Provide the (X, Y) coordinate of the cell's center where the given text is located.  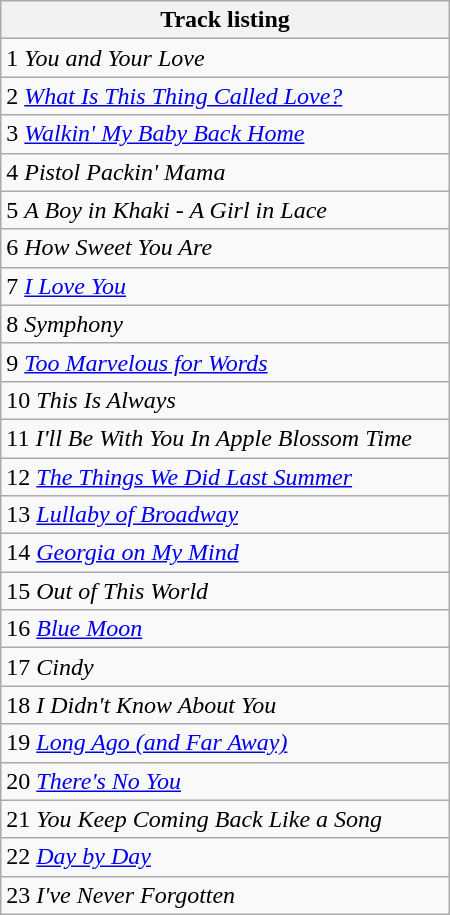
22 Day by Day (225, 857)
2 What Is This Thing Called Love? (225, 96)
3 Walkin' My Baby Back Home (225, 134)
10 This Is Always (225, 400)
12 The Things We Did Last Summer (225, 477)
13 Lullaby of Broadway (225, 515)
1 You and Your Love (225, 58)
6 How Sweet You Are (225, 248)
18 I Didn't Know About You (225, 705)
Track listing (225, 20)
23 I've Never Forgotten (225, 895)
14 Georgia on My Mind (225, 553)
8 Symphony (225, 324)
16 Blue Moon (225, 629)
19 Long Ago (and Far Away) (225, 743)
7 I Love You (225, 286)
4 Pistol Packin' Mama (225, 172)
17 Cindy (225, 667)
21 You Keep Coming Back Like a Song (225, 819)
5 A Boy in Khaki - A Girl in Lace (225, 210)
11 I'll Be With You In Apple Blossom Time (225, 438)
9 Too Marvelous for Words (225, 362)
20 There's No You (225, 781)
15 Out of This World (225, 591)
